Return [x, y] of the center of cell containing provided text 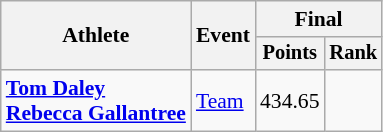
Rank [353, 54]
Final [318, 19]
Team [223, 100]
Points [290, 54]
434.65 [290, 100]
Event [223, 36]
Tom DaleyRebecca Gallantree [96, 100]
Athlete [96, 36]
